Search for the cell housing the specified text and yield its (X, Y) center coordinate. 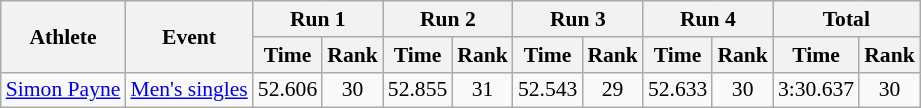
52.543 (548, 90)
Run 2 (448, 19)
52.606 (288, 90)
52.855 (418, 90)
Run 1 (318, 19)
Run 4 (708, 19)
Run 3 (578, 19)
3:30.637 (816, 90)
52.633 (678, 90)
Total (846, 19)
31 (482, 90)
29 (612, 90)
Men's singles (188, 90)
Athlete (64, 36)
Event (188, 36)
Simon Payne (64, 90)
